Locate the cell with the specified text and output its [x, y] center coordinate. 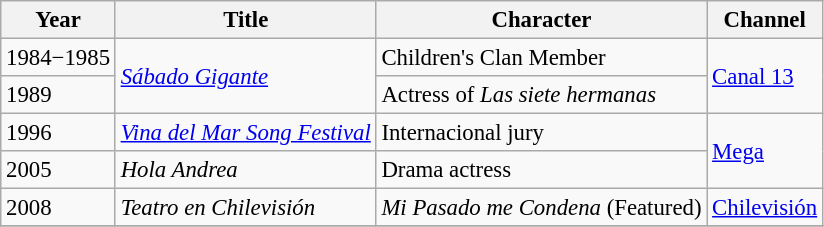
Vina del Mar Song Festival [246, 133]
Mega [765, 152]
2005 [58, 170]
1996 [58, 133]
Children's Clan Member [542, 58]
2008 [58, 208]
1984−1985 [58, 58]
Drama actress [542, 170]
Year [58, 20]
Channel [765, 20]
1989 [58, 95]
Character [542, 20]
Teatro en Chilevisión [246, 208]
Actress of Las siete hermanas [542, 95]
Mi Pasado me Condena (Featured) [542, 208]
Canal 13 [765, 76]
Internacional jury [542, 133]
Chilevisión [765, 208]
Title [246, 20]
Hola Andrea [246, 170]
Sábado Gigante [246, 76]
